Search for the cell housing the specified text and yield its (X, Y) center coordinate. 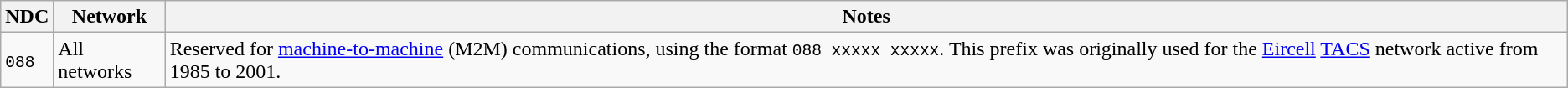
Notes (866, 17)
Network (109, 17)
NDC (27, 17)
All networks (109, 60)
088 (27, 60)
